For the text-containing cell, return its midpoint in (X, Y) coordinate format. 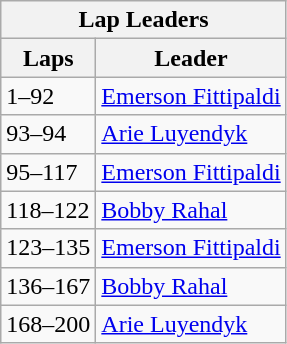
118–122 (48, 210)
123–135 (48, 248)
1–92 (48, 96)
95–117 (48, 172)
Leader (191, 58)
Lap Leaders (144, 20)
168–200 (48, 324)
93–94 (48, 134)
136–167 (48, 286)
Laps (48, 58)
